Capture the cell that displays the provided text and extract its (X, Y) central coordinate. 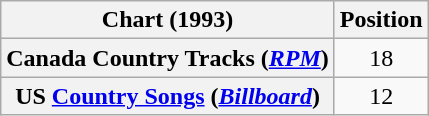
Chart (1993) (168, 20)
18 (381, 58)
Position (381, 20)
12 (381, 96)
Canada Country Tracks (RPM) (168, 58)
US Country Songs (Billboard) (168, 96)
